Return [x, y] of the center of cell containing provided text 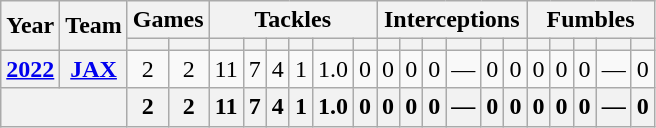
Year [30, 26]
2022 [30, 69]
JAX [94, 69]
Fumbles [590, 20]
Team [94, 26]
Tackles [292, 20]
Interceptions [452, 20]
Games [168, 20]
